Scan for the cell matching the given text and deliver its [X, Y] coordinate at center. 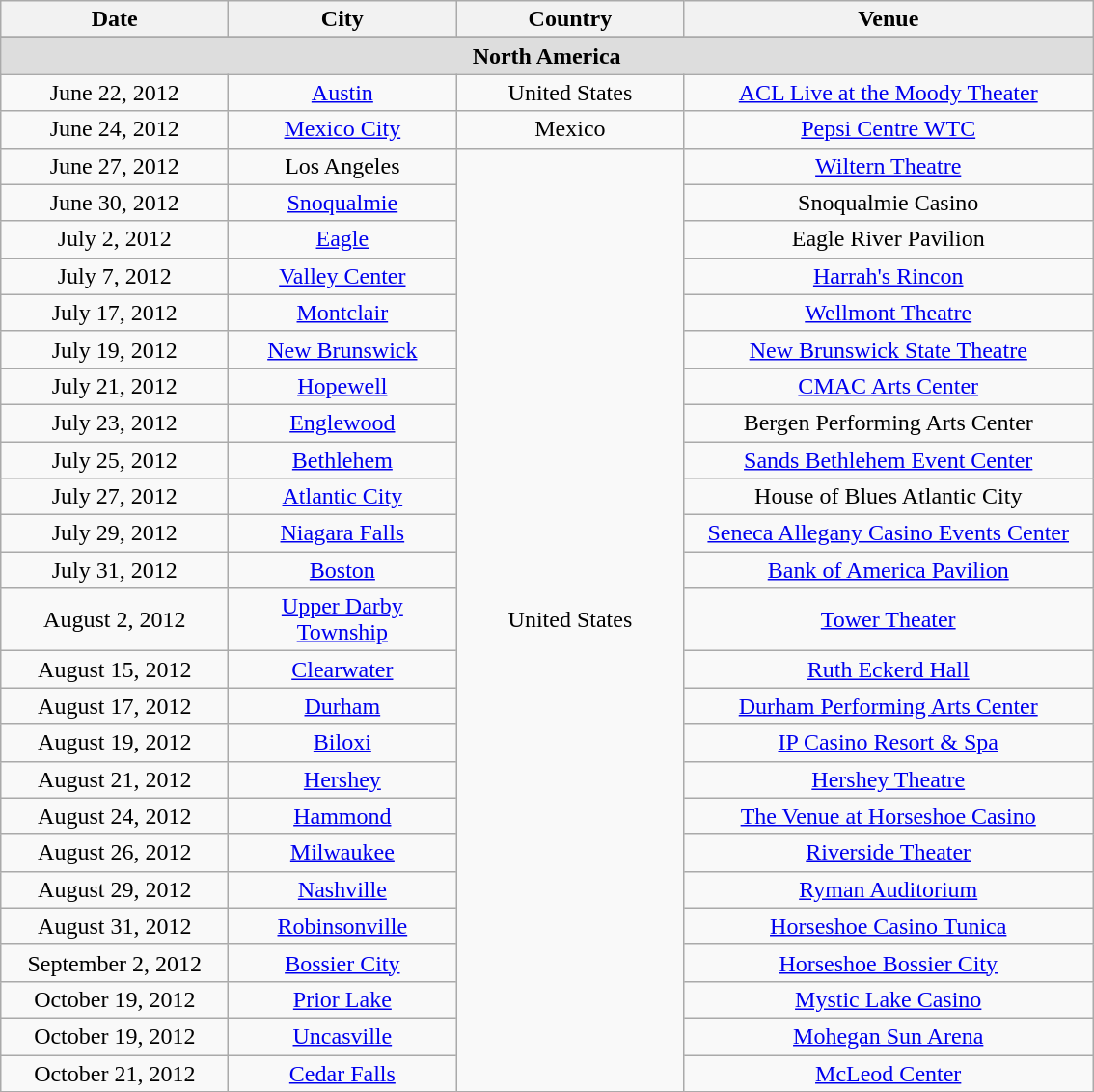
Hopewell [342, 386]
August 29, 2012 [115, 889]
New Brunswick State Theatre [889, 349]
Upper Darby Township [342, 619]
Biloxi [342, 743]
Riverside Theater [889, 853]
July 23, 2012 [115, 423]
Nashville [342, 889]
Date [115, 19]
June 22, 2012 [115, 93]
July 29, 2012 [115, 533]
City [342, 19]
Uncasville [342, 1036]
Niagara Falls [342, 533]
Los Angeles [342, 166]
Seneca Allegany Casino Events Center [889, 533]
July 25, 2012 [115, 460]
Ryman Auditorium [889, 889]
Country [570, 19]
Montclair [342, 313]
The Venue at Horseshoe Casino [889, 816]
Robinsonville [342, 926]
Wellmont Theatre [889, 313]
Harrah's Rincon [889, 276]
Clearwater [342, 669]
Pepsi Centre WTC [889, 129]
Mexico City [342, 129]
House of Blues Atlantic City [889, 497]
Tower Theater [889, 619]
June 27, 2012 [115, 166]
Bergen Performing Arts Center [889, 423]
Horseshoe Casino Tunica [889, 926]
Durham [342, 706]
Mystic Lake Casino [889, 999]
Horseshoe Bossier City [889, 963]
Sands Bethlehem Event Center [889, 460]
Bethlehem [342, 460]
Eagle River Pavilion [889, 239]
North America [547, 56]
Austin [342, 93]
McLeod Center [889, 1074]
Englewood [342, 423]
July 2, 2012 [115, 239]
July 17, 2012 [115, 313]
July 31, 2012 [115, 570]
Atlantic City [342, 497]
Hershey Theatre [889, 779]
Ruth Eckerd Hall [889, 669]
July 19, 2012 [115, 349]
August 15, 2012 [115, 669]
Milwaukee [342, 853]
Eagle [342, 239]
July 27, 2012 [115, 497]
Mohegan Sun Arena [889, 1036]
July 7, 2012 [115, 276]
Valley Center [342, 276]
June 30, 2012 [115, 203]
July 21, 2012 [115, 386]
Bossier City [342, 963]
Hammond [342, 816]
ACL Live at the Moody Theater [889, 93]
Cedar Falls [342, 1074]
August 31, 2012 [115, 926]
August 24, 2012 [115, 816]
IP Casino Resort & Spa [889, 743]
August 26, 2012 [115, 853]
June 24, 2012 [115, 129]
Snoqualmie Casino [889, 203]
October 21, 2012 [115, 1074]
Wiltern Theatre [889, 166]
Durham Performing Arts Center [889, 706]
New Brunswick [342, 349]
Venue [889, 19]
CMAC Arts Center [889, 386]
September 2, 2012 [115, 963]
Snoqualmie [342, 203]
Bank of America Pavilion [889, 570]
August 21, 2012 [115, 779]
Boston [342, 570]
Prior Lake [342, 999]
Mexico [570, 129]
Hershey [342, 779]
August 2, 2012 [115, 619]
August 19, 2012 [115, 743]
August 17, 2012 [115, 706]
